Capture the cell that displays the provided text and extract its [X, Y] central coordinate. 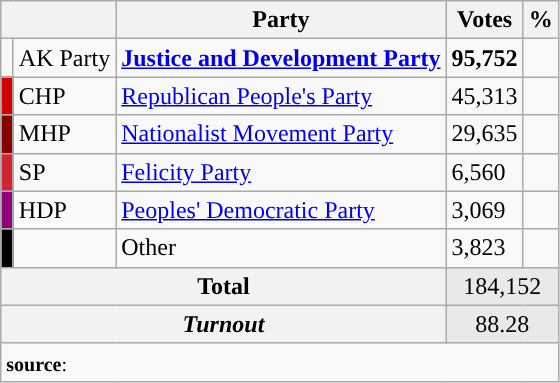
29,635 [484, 134]
45,313 [484, 96]
Party [281, 20]
Votes [484, 20]
SP [64, 172]
Turnout [224, 324]
184,152 [502, 286]
Nationalist Movement Party [281, 134]
Felicity Party [281, 172]
MHP [64, 134]
Justice and Development Party [281, 58]
% [540, 20]
Republican People's Party [281, 96]
Other [281, 248]
3,069 [484, 210]
6,560 [484, 172]
3,823 [484, 248]
HDP [64, 210]
CHP [64, 96]
AK Party [64, 58]
source: [280, 362]
88.28 [502, 324]
Total [224, 286]
95,752 [484, 58]
Peoples' Democratic Party [281, 210]
